Identify which cell holds the provided text, then report its [X, Y] central coordinate. 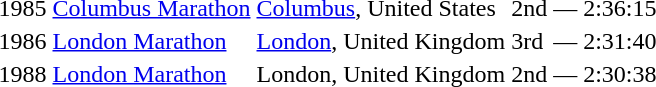
— [566, 41]
3rd [530, 41]
London Marathon [152, 41]
London, United Kingdom [381, 41]
